Detect which cell encompasses the target text, then output its (X, Y) center coordinate. 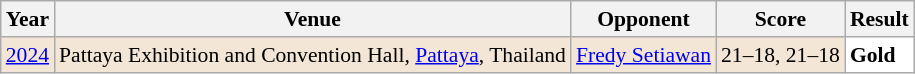
Venue (312, 19)
Year (28, 19)
Gold (880, 55)
Score (780, 19)
Opponent (644, 19)
21–18, 21–18 (780, 55)
Result (880, 19)
2024 (28, 55)
Pattaya Exhibition and Convention Hall, Pattaya, Thailand (312, 55)
Fredy Setiawan (644, 55)
